Extract the [x, y] coordinate from the center of the cell holding the provided text.  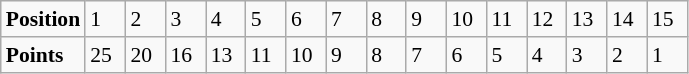
20 [145, 55]
25 [105, 55]
12 [547, 19]
Position [43, 19]
15 [667, 19]
Points [43, 55]
16 [185, 55]
14 [627, 19]
